From the cell containing the given text, extract its center point as [X, Y] coordinate. 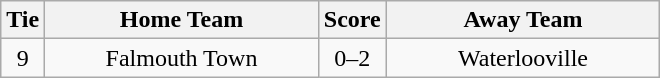
Tie [23, 20]
Score [352, 20]
Waterlooville [523, 58]
Falmouth Town [182, 58]
0–2 [352, 58]
Away Team [523, 20]
9 [23, 58]
Home Team [182, 20]
